Detect which cell encompasses the target text, then output its (X, Y) center coordinate. 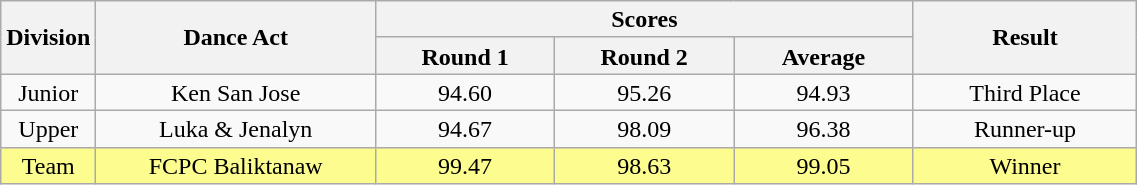
95.26 (644, 92)
Third Place (1025, 92)
98.63 (644, 166)
FCPC Baliktanaw (236, 166)
Ken San Jose (236, 92)
99.47 (466, 166)
Team (48, 166)
Junior (48, 92)
Round 1 (466, 56)
Result (1025, 38)
94.93 (824, 92)
Scores (645, 20)
94.60 (466, 92)
Winner (1025, 166)
94.67 (466, 128)
Runner-up (1025, 128)
Dance Act (236, 38)
Average (824, 56)
99.05 (824, 166)
Luka & Jenalyn (236, 128)
Round 2 (644, 56)
Division (48, 38)
98.09 (644, 128)
96.38 (824, 128)
Upper (48, 128)
